Search for the cell housing the specified text and yield its [X, Y] center coordinate. 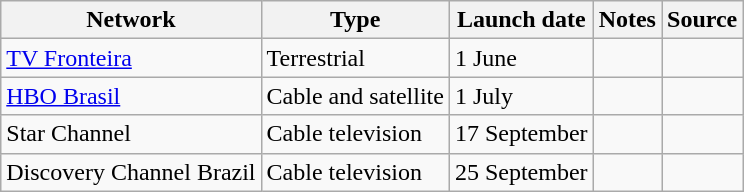
Discovery Channel Brazil [131, 172]
Cable and satellite [355, 96]
17 September [521, 134]
Launch date [521, 20]
Star Channel [131, 134]
Notes [627, 20]
1 June [521, 58]
Network [131, 20]
Terrestrial [355, 58]
HBO Brasil [131, 96]
25 September [521, 172]
1 July [521, 96]
Source [702, 20]
TV Fronteira [131, 58]
Type [355, 20]
